Extract the [x, y] coordinate from the center of the cell holding the provided text.  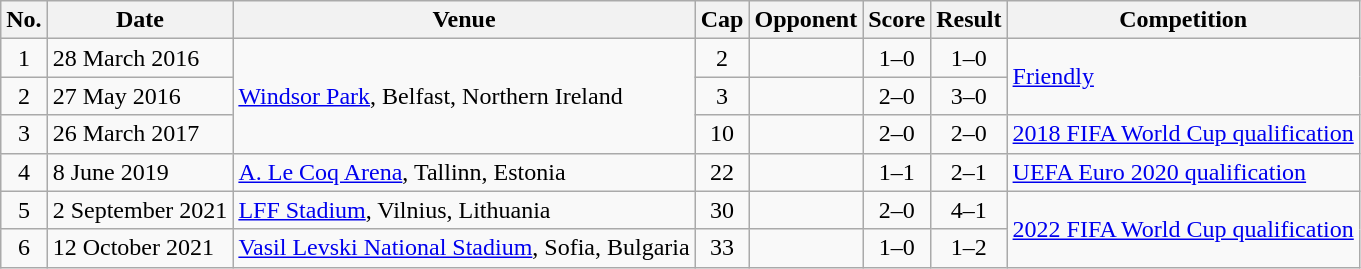
Score [897, 20]
Vasil Levski National Stadium, Sofia, Bulgaria [464, 248]
12 October 2021 [140, 248]
2022 FIFA World Cup qualification [1183, 229]
22 [722, 172]
10 [722, 134]
Result [969, 20]
Opponent [806, 20]
LFF Stadium, Vilnius, Lithuania [464, 210]
A. Le Coq Arena, Tallinn, Estonia [464, 172]
26 March 2017 [140, 134]
27 May 2016 [140, 96]
2 September 2021 [140, 210]
Competition [1183, 20]
33 [722, 248]
Venue [464, 20]
2–1 [969, 172]
3–0 [969, 96]
Cap [722, 20]
1 [24, 58]
4–1 [969, 210]
6 [24, 248]
No. [24, 20]
5 [24, 210]
1–1 [897, 172]
UEFA Euro 2020 qualification [1183, 172]
8 June 2019 [140, 172]
Friendly [1183, 77]
28 March 2016 [140, 58]
2018 FIFA World Cup qualification [1183, 134]
30 [722, 210]
1–2 [969, 248]
Date [140, 20]
Windsor Park, Belfast, Northern Ireland [464, 96]
4 [24, 172]
